From the cell containing the given text, extract its center point as [x, y] coordinate. 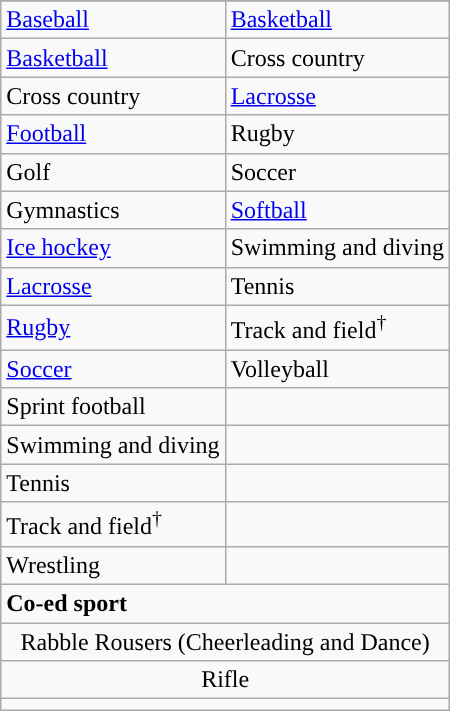
Football [113, 134]
Rifle [226, 680]
Gymnastics [113, 210]
Wrestling [113, 566]
Golf [113, 172]
Baseball [113, 20]
Volleyball [337, 369]
Co-ed sport [226, 604]
Rabble Rousers (Cheerleading and Dance) [226, 642]
Ice hockey [113, 248]
Sprint football [113, 407]
Softball [337, 210]
